From the cell containing the given text, extract its center point as (x, y) coordinate. 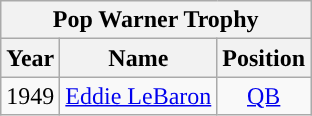
QB (264, 96)
Year (30, 58)
Position (264, 58)
1949 (30, 96)
Pop Warner Trophy (156, 20)
Eddie LeBaron (138, 96)
Name (138, 58)
